Pinpoint the cell where the given text exists, returning its [x, y] midpoint coordinate. 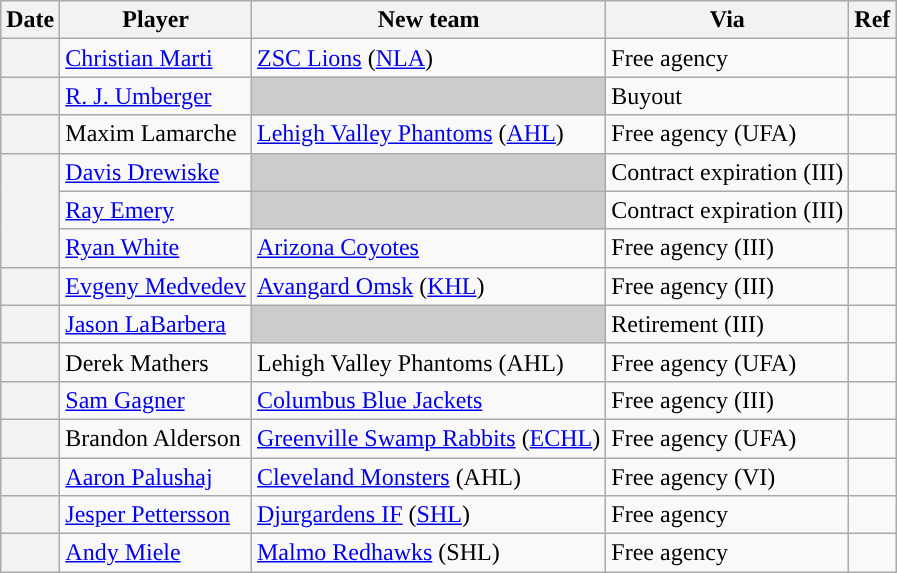
R. J. Umberger [156, 96]
Greenville Swamp Rabbits (ECHL) [428, 438]
Buyout [728, 96]
Maxim Lamarche [156, 134]
New team [428, 20]
Aaron Palushaj [156, 477]
Davis Drewiske [156, 172]
Christian Marti [156, 58]
Ref [872, 20]
Arizona Coyotes [428, 248]
Jason LaBarbera [156, 324]
Derek Mathers [156, 362]
Ray Emery [156, 210]
Date [30, 20]
Player [156, 20]
Free agency (VI) [728, 477]
Cleveland Monsters (AHL) [428, 477]
Via [728, 20]
Columbus Blue Jackets [428, 400]
Evgeny Medvedev [156, 286]
Brandon Alderson [156, 438]
Jesper Pettersson [156, 515]
Ryan White [156, 248]
Avangard Omsk (KHL) [428, 286]
Andy Miele [156, 553]
Sam Gagner [156, 400]
Malmo Redhawks (SHL) [428, 553]
ZSC Lions (NLA) [428, 58]
Retirement (III) [728, 324]
Djurgardens IF (SHL) [428, 515]
